Scan for the cell matching the given text and deliver its [X, Y] coordinate at center. 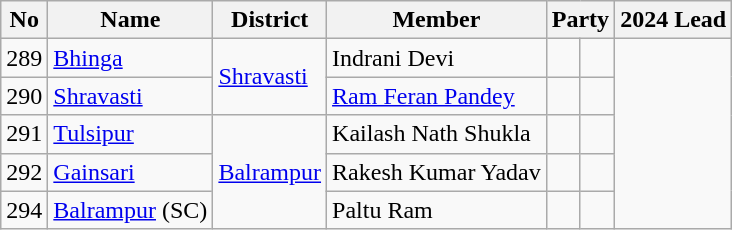
No [24, 20]
Paltu Ram [437, 210]
Gainsari [130, 172]
Name [130, 20]
Party [580, 20]
Kailash Nath Shukla [437, 134]
294 [24, 210]
291 [24, 134]
292 [24, 172]
Balrampur (SC) [130, 210]
District [270, 20]
289 [24, 58]
290 [24, 96]
Ram Feran Pandey [437, 96]
Indrani Devi [437, 58]
Tulsipur [130, 134]
Member [437, 20]
Balrampur [270, 172]
Bhinga [130, 58]
2024 Lead [674, 20]
Rakesh Kumar Yadav [437, 172]
